Capture the cell that displays the provided text and extract its (X, Y) central coordinate. 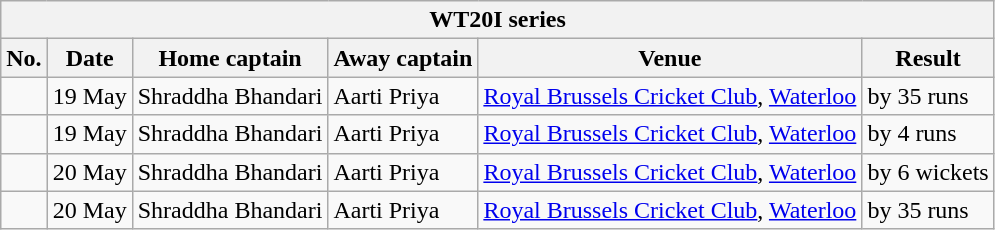
Away captain (403, 58)
Venue (670, 58)
No. (24, 58)
Home captain (230, 58)
by 4 runs (928, 134)
Result (928, 58)
by 6 wickets (928, 172)
WT20I series (498, 20)
Date (90, 58)
